Provide the (X, Y) coordinate of the cell's center where the given text is located.  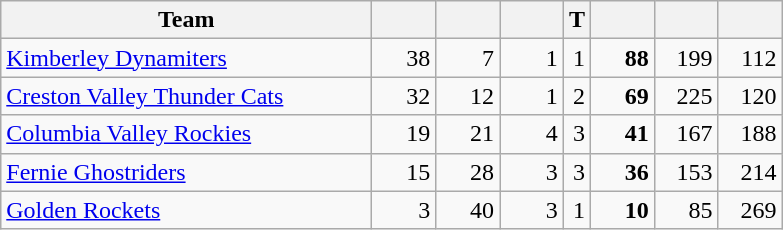
38 (404, 58)
2 (576, 96)
T (576, 20)
214 (750, 172)
21 (468, 134)
40 (468, 210)
12 (468, 96)
28 (468, 172)
88 (622, 58)
69 (622, 96)
225 (686, 96)
19 (404, 134)
Team (186, 20)
Kimberley Dynamiters (186, 58)
4 (532, 134)
32 (404, 96)
188 (750, 134)
120 (750, 96)
15 (404, 172)
Fernie Ghostriders (186, 172)
269 (750, 210)
199 (686, 58)
41 (622, 134)
7 (468, 58)
10 (622, 210)
36 (622, 172)
167 (686, 134)
85 (686, 210)
Golden Rockets (186, 210)
Creston Valley Thunder Cats (186, 96)
Columbia Valley Rockies (186, 134)
153 (686, 172)
112 (750, 58)
